Find where the given text appears and provide that cell's center as [x, y] coordinate. 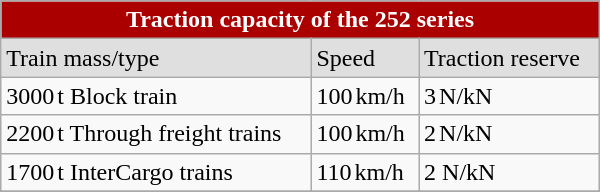
Traction capacity of the 252 series [300, 20]
3 N/kN [510, 96]
Speed [365, 58]
1700 t InterCargo trains [156, 172]
3000 t Block train [156, 96]
2200 t Through freight trains [156, 134]
Traction reserve [510, 58]
110 km/h [365, 172]
Train mass/type [156, 58]
